Return (x, y) of the center of cell containing provided text 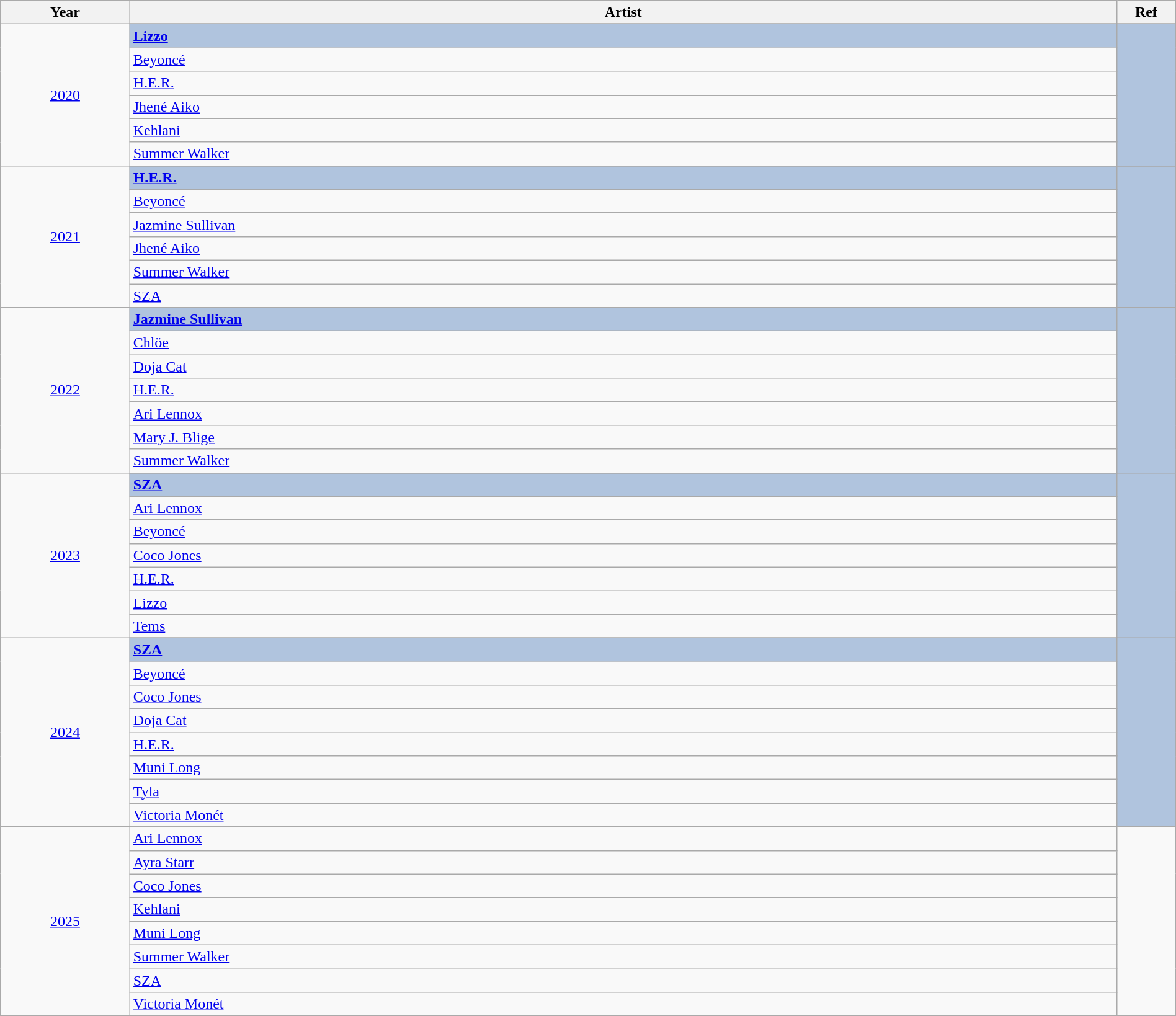
2020 (65, 95)
2025 (65, 921)
Tems (623, 626)
Chlöe (623, 343)
2021 (65, 236)
2024 (65, 732)
2022 (65, 390)
Ayra Starr (623, 862)
Mary J. Blige (623, 437)
Artist (623, 12)
2023 (65, 555)
Ref (1146, 12)
Tyla (623, 791)
Year (65, 12)
